From the cell containing the given text, extract its center point as (x, y) coordinate. 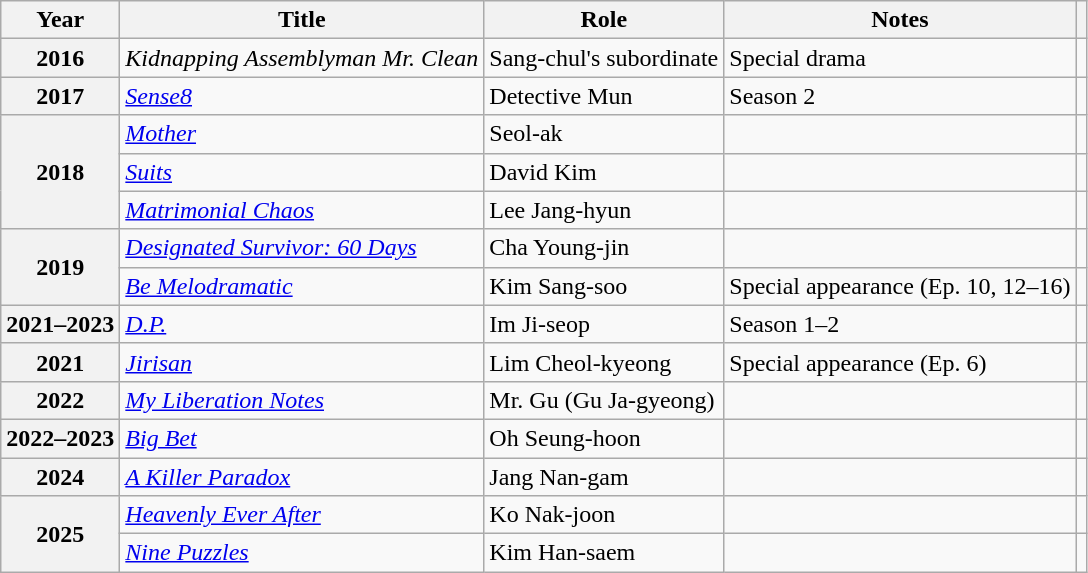
Suits (302, 172)
Jang Nan-gam (604, 477)
Special appearance (Ep. 10, 12–16) (900, 286)
Role (604, 20)
Lim Cheol-kyeong (604, 362)
2019 (60, 267)
Kim Sang-soo (604, 286)
2018 (60, 172)
A Killer Paradox (302, 477)
Heavenly Ever After (302, 515)
Designated Survivor: 60 Days (302, 248)
Detective Mun (604, 96)
Mother (302, 134)
Sense8 (302, 96)
Sang-chul's subordinate (604, 58)
2022 (60, 400)
Special drama (900, 58)
2017 (60, 96)
Nine Puzzles (302, 553)
Season 1–2 (900, 324)
2025 (60, 534)
My Liberation Notes (302, 400)
D.P. (302, 324)
Matrimonial Chaos (302, 210)
Big Bet (302, 438)
2022–2023 (60, 438)
2016 (60, 58)
Oh Seung-hoon (604, 438)
David Kim (604, 172)
Season 2 (900, 96)
Kim Han-saem (604, 553)
Cha Young-jin (604, 248)
Be Melodramatic (302, 286)
Im Ji-seop (604, 324)
2024 (60, 477)
2021–2023 (60, 324)
Special appearance (Ep. 6) (900, 362)
Year (60, 20)
Jirisan (302, 362)
Kidnapping Assemblyman Mr. Clean (302, 58)
2021 (60, 362)
Notes (900, 20)
Ko Nak-joon (604, 515)
Title (302, 20)
Mr. Gu (Gu Ja-gyeong) (604, 400)
Lee Jang-hyun (604, 210)
Seol-ak (604, 134)
